Determine the [x, y] coordinate at the center of the cell enclosing the given text.  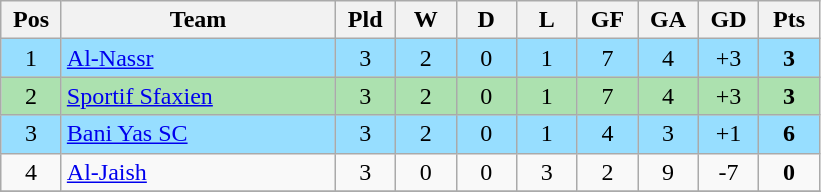
D [486, 20]
+1 [728, 134]
GF [608, 20]
9 [668, 172]
Pld [366, 20]
-7 [728, 172]
Al-Jaish [198, 172]
6 [790, 134]
GD [728, 20]
Team [198, 20]
Pts [790, 20]
W [426, 20]
Bani Yas SC [198, 134]
Sportif Sfaxien [198, 96]
GA [668, 20]
Al-Nassr [198, 58]
L [548, 20]
Pos [32, 20]
